Extract the [X, Y] coordinate from the center of the cell holding the provided text.  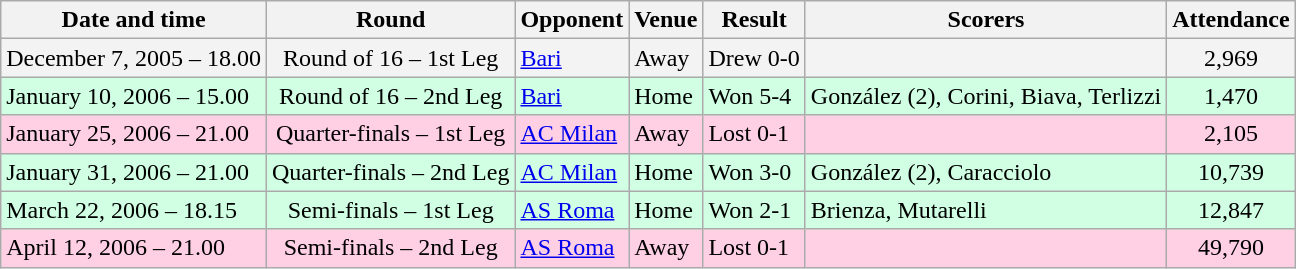
Result [754, 20]
Semi-finals – 1st Leg [390, 210]
49,790 [1231, 248]
Date and time [134, 20]
Opponent [572, 20]
Drew 0-0 [754, 58]
Won 2-1 [754, 210]
January 31, 2006 – 21.00 [134, 172]
Round of 16 – 1st Leg [390, 58]
Won 5-4 [754, 96]
Scorers [986, 20]
Won 3-0 [754, 172]
Attendance [1231, 20]
1,470 [1231, 96]
Round of 16 – 2nd Leg [390, 96]
González (2), Corini, Biava, Terlizzi [986, 96]
Quarter-finals – 1st Leg [390, 134]
Brienza, Mutarelli [986, 210]
2,969 [1231, 58]
González (2), Caracciolo [986, 172]
Venue [666, 20]
10,739 [1231, 172]
Quarter-finals – 2nd Leg [390, 172]
January 25, 2006 – 21.00 [134, 134]
December 7, 2005 – 18.00 [134, 58]
2,105 [1231, 134]
April 12, 2006 – 21.00 [134, 248]
12,847 [1231, 210]
Semi-finals – 2nd Leg [390, 248]
Round [390, 20]
January 10, 2006 – 15.00 [134, 96]
March 22, 2006 – 18.15 [134, 210]
